From the cell containing the given text, extract its center point as (x, y) coordinate. 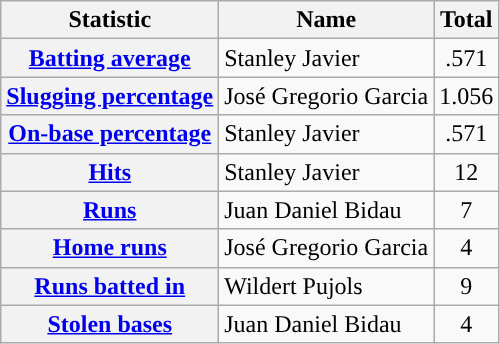
1.056 (466, 96)
Stolen bases (110, 324)
Runs (110, 210)
Slugging percentage (110, 96)
Batting average (110, 58)
12 (466, 172)
Runs batted in (110, 286)
9 (466, 286)
On-base percentage (110, 134)
7 (466, 210)
Hits (110, 172)
Home runs (110, 248)
Wildert Pujols (326, 286)
Statistic (110, 20)
Total (466, 20)
Name (326, 20)
